Extract the (x, y) coordinate from the center of the cell holding the provided text.  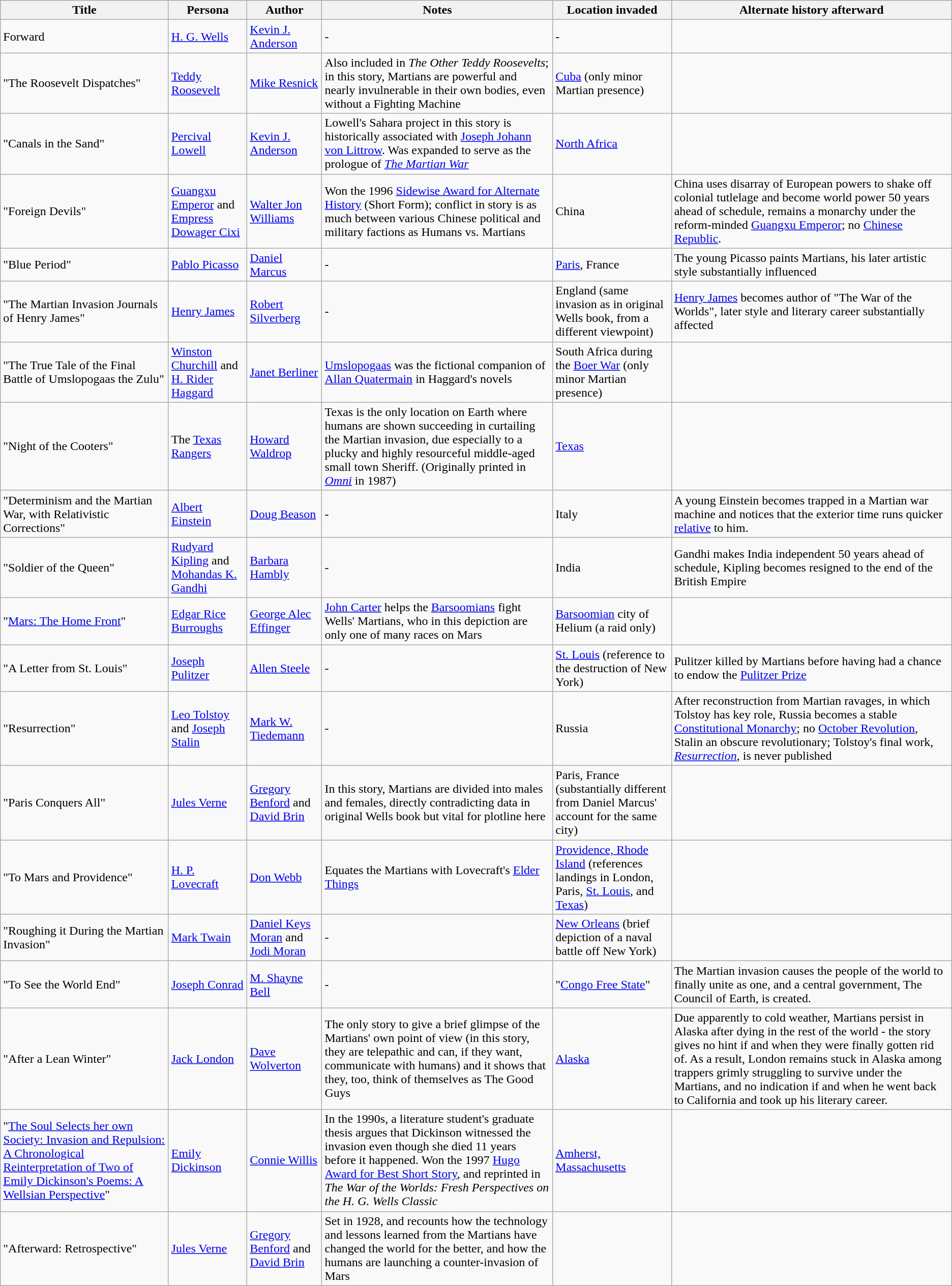
Umslopogaas was the fictional companion of Allan Quatermain in Haggard's novels (437, 372)
Russia (612, 729)
Providence, Rhode Island (references landings in London, Paris, St. Louis, and Texas) (612, 877)
"Night of the Cooters" (84, 446)
George Alec Effinger (285, 621)
Allen Steele (285, 668)
England (same invasion as in original Wells book, from a different viewpoint) (612, 311)
Leo Tolstoy and Joseph Stalin (207, 729)
"The True Tale of the Final Battle of Umslopogaas the Zulu" (84, 372)
Winston Churchill and H. Rider Haggard (207, 372)
Mark W. Tiedemann (285, 729)
Howard Waldrop (285, 446)
"Afterward: Retrospective" (84, 1248)
Mark Twain (207, 938)
"The Roosevelt Dispatches" (84, 83)
Robert Silverberg (285, 311)
Gandhi makes India independent 50 years ahead of schedule, Kipling becomes resigned to the end of the British Empire (812, 567)
Guangxu Emperor and Empress Dowager Cixi (207, 211)
Don Webb (285, 877)
Italy (612, 514)
Doug Beason (285, 514)
H. P. Lovecraft (207, 877)
Teddy Roosevelt (207, 83)
Janet Berliner (285, 372)
Jack London (207, 1059)
Title (84, 10)
"Roughing it During the Martian Invasion" (84, 938)
"Foreign Devils" (84, 211)
John Carter helps the Barsoomians fight Wells' Martians, who in this depiction are only one of many races on Mars (437, 621)
Author (285, 10)
The Martian invasion causes the people of the world to finally unite as one, and a central government, The Council of Earth, is created. (812, 984)
"Canals in the Sand" (84, 143)
"Resurrection" (84, 729)
Percival Lowell (207, 143)
"Soldier of the Queen" (84, 567)
"Congo Free State" (612, 984)
"Blue Period" (84, 264)
A young Einstein becomes trapped in a Martian war machine and notices that the exterior time runs quicker relative to him. (812, 514)
India (612, 567)
Daniel Keys Moran and Jodi Moran (285, 938)
North Africa (612, 143)
Joseph Pulitzer (207, 668)
Texas (612, 446)
"Determinism and the Martian War, with Relativistic Corrections" (84, 514)
Barsoomian city of Helium (a raid only) (612, 621)
Notes (437, 10)
M. Shayne Bell (285, 984)
Henry James becomes author of "The War of the Worlds", later style and literary career substantially affected (812, 311)
Connie Willis (285, 1160)
Henry James (207, 311)
"After a Lean Winter" (84, 1059)
Barbara Hambly (285, 567)
Dave Wolverton (285, 1059)
"Mars: The Home Front" (84, 621)
Cuba (only minor Martian presence) (612, 83)
H. G. Wells (207, 37)
New Orleans (brief depiction of a naval battle off New York) (612, 938)
Forward (84, 37)
Paris, France (612, 264)
South Africa during the Boer War (only minor Martian presence) (612, 372)
Alternate history afterward (812, 10)
St. Louis (reference to the destruction of New York) (612, 668)
Emily Dickinson (207, 1160)
Rudyard Kipling and Mohandas K. Gandhi (207, 567)
"To See the World End" (84, 984)
Amherst, Massachusetts (612, 1160)
"To Mars and Providence" (84, 877)
Equates the Martians with Lovecraft's Elder Things (437, 877)
Alaska (612, 1059)
China (612, 211)
"Paris Conquers All" (84, 803)
"The Martian Invasion Journals of Henry James" (84, 311)
Joseph Conrad (207, 984)
Location invaded (612, 10)
Albert Einstein (207, 514)
Pablo Picasso (207, 264)
Daniel Marcus (285, 264)
Paris, France (substantially different from Daniel Marcus' account for the same city) (612, 803)
Walter Jon Williams (285, 211)
The young Picasso paints Martians, his later artistic style substantially influenced (812, 264)
Edgar Rice Burroughs (207, 621)
The Texas Rangers (207, 446)
Pulitzer killed by Martians before having had a chance to endow the Pulitzer Prize (812, 668)
Mike Resnick (285, 83)
In this story, Martians are divided into males and females, directly contradicting data in original Wells book but vital for plotline here (437, 803)
Persona (207, 10)
"A Letter from St. Louis" (84, 668)
